Return the [x, y] coordinate for the center point of the cell that contains the specified text.  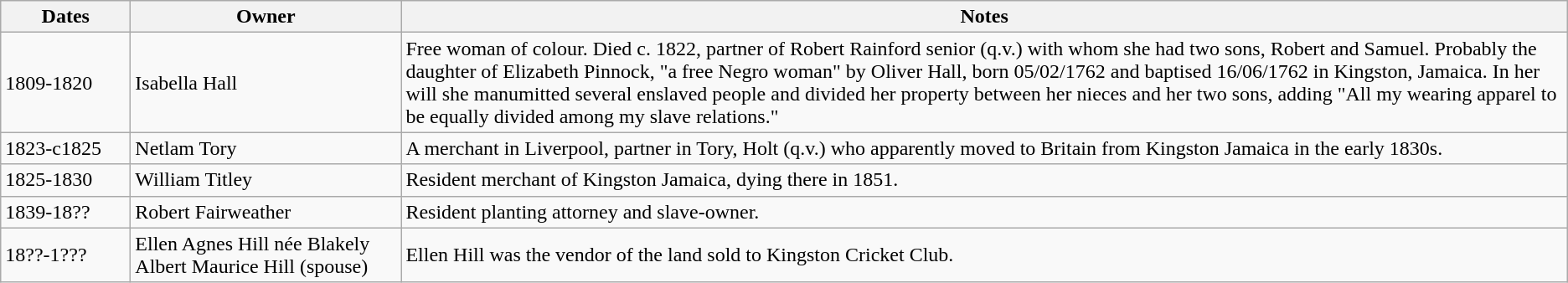
Isabella Hall [266, 82]
Dates [65, 17]
Robert Fairweather [266, 212]
Resident planting attorney and slave-owner. [984, 212]
1823-c1825 [65, 148]
1809-1820 [65, 82]
Ellen Agnes Hill née BlakelyAlbert Maurice Hill (spouse) [266, 255]
1839-18?? [65, 212]
A merchant in Liverpool, partner in Tory, Holt (q.v.) who apparently moved to Britain from Kingston Jamaica in the early 1830s. [984, 148]
Notes [984, 17]
Owner [266, 17]
Resident merchant of Kingston Jamaica, dying there in 1851. [984, 180]
1825-1830 [65, 180]
William Titley [266, 180]
18??-1??? [65, 255]
Netlam Tory [266, 148]
Ellen Hill was the vendor of the land sold to Kingston Cricket Club. [984, 255]
